Provide the [X, Y] coordinate of the cell's center where the given text is located.  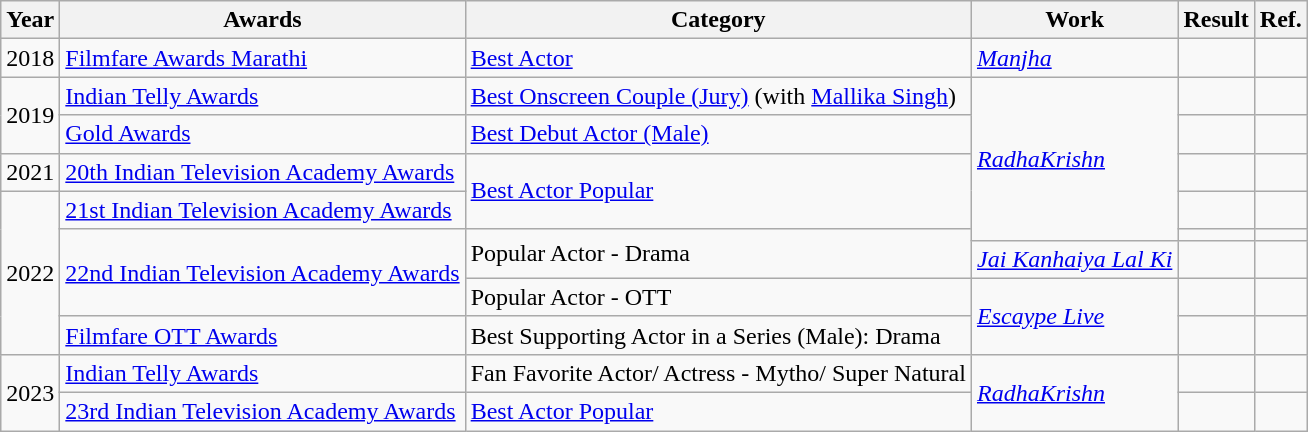
Filmfare OTT Awards [262, 335]
Awards [262, 20]
2021 [30, 172]
Popular Actor - Drama [718, 254]
Popular Actor - OTT [718, 297]
Year [30, 20]
21st Indian Television Academy Awards [262, 210]
Work [1074, 20]
2023 [30, 392]
Best Actor [718, 58]
Gold Awards [262, 134]
Best Supporting Actor in a Series (Male): Drama [718, 335]
2022 [30, 272]
22nd Indian Television Academy Awards [262, 272]
2018 [30, 58]
Ref. [1280, 20]
Manjha [1074, 58]
Category [718, 20]
Filmfare Awards Marathi [262, 58]
20th Indian Television Academy Awards [262, 172]
Jai Kanhaiya Lal Ki [1074, 259]
Best Debut Actor (Male) [718, 134]
Best Onscreen Couple (Jury) (with Mallika Singh) [718, 96]
23rd Indian Television Academy Awards [262, 411]
Result [1216, 20]
Escaype Live [1074, 316]
2019 [30, 115]
Fan Favorite Actor/ Actress - Mytho/ Super Natural [718, 373]
